Detect which cell encompasses the target text, then output its [x, y] center coordinate. 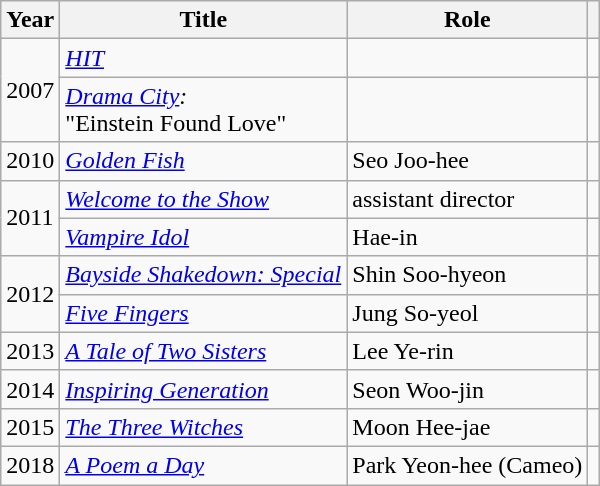
Shin Soo-hyeon [468, 275]
Title [204, 20]
2018 [30, 465]
Role [468, 20]
The Three Witches [204, 427]
2013 [30, 351]
Moon Hee-jae [468, 427]
2007 [30, 90]
2015 [30, 427]
Jung So-yeol [468, 313]
assistant director [468, 199]
2010 [30, 161]
A Tale of Two Sisters [204, 351]
Lee Ye-rin [468, 351]
Seon Woo-jin [468, 389]
Five Fingers [204, 313]
2012 [30, 294]
Park Yeon-hee (Cameo) [468, 465]
2014 [30, 389]
Golden Fish [204, 161]
2011 [30, 218]
Hae-in [468, 237]
Bayside Shakedown: Special [204, 275]
A Poem a Day [204, 465]
Drama City:"Einstein Found Love" [204, 110]
Inspiring Generation [204, 389]
HIT [204, 58]
Vampire Idol [204, 237]
Welcome to the Show [204, 199]
Year [30, 20]
Seo Joo-hee [468, 161]
